Find where the given text appears and provide that cell's center as (x, y) coordinate. 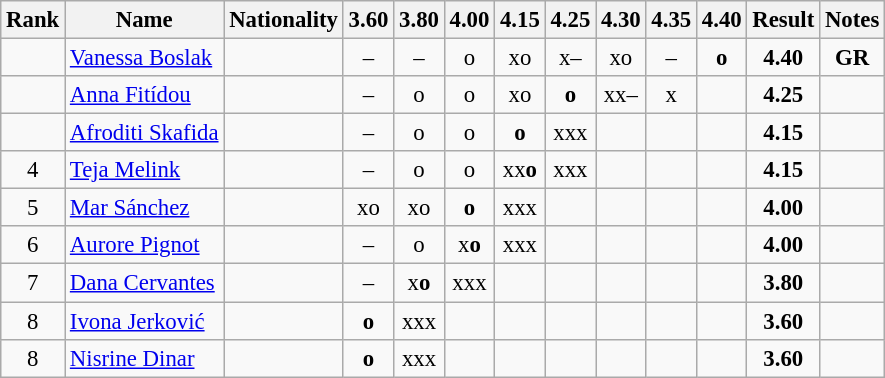
Nationality (284, 20)
4.30 (621, 20)
Nisrine Dinar (144, 358)
Vanessa Boslak (144, 58)
4.35 (671, 20)
x– (570, 58)
7 (33, 283)
xxo (520, 170)
x (671, 95)
Anna Fitídou (144, 95)
Afroditi Skafida (144, 133)
Ivona Jerković (144, 321)
Result (784, 20)
Teja Melink (144, 170)
4 (33, 170)
Dana Cervantes (144, 283)
Aurore Pignot (144, 245)
Notes (852, 20)
5 (33, 208)
Rank (33, 20)
Name (144, 20)
Mar Sánchez (144, 208)
GR (852, 58)
6 (33, 245)
xx– (621, 95)
